Return [x, y] of the center of cell containing provided text 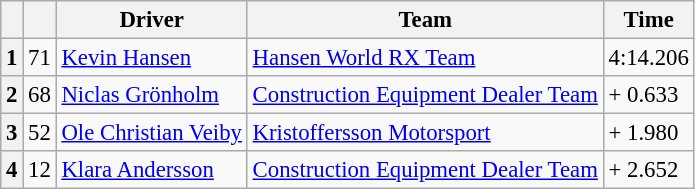
Driver [152, 20]
Kristoffersson Motorsport [425, 133]
68 [40, 95]
Ole Christian Veiby [152, 133]
3 [12, 133]
2 [12, 95]
Team [425, 20]
4:14.206 [648, 58]
+ 2.652 [648, 170]
12 [40, 170]
Hansen World RX Team [425, 58]
Time [648, 20]
Kevin Hansen [152, 58]
+ 0.633 [648, 95]
71 [40, 58]
Niclas Grönholm [152, 95]
1 [12, 58]
52 [40, 133]
Klara Andersson [152, 170]
+ 1.980 [648, 133]
4 [12, 170]
